Capture the cell that displays the provided text and extract its [x, y] central coordinate. 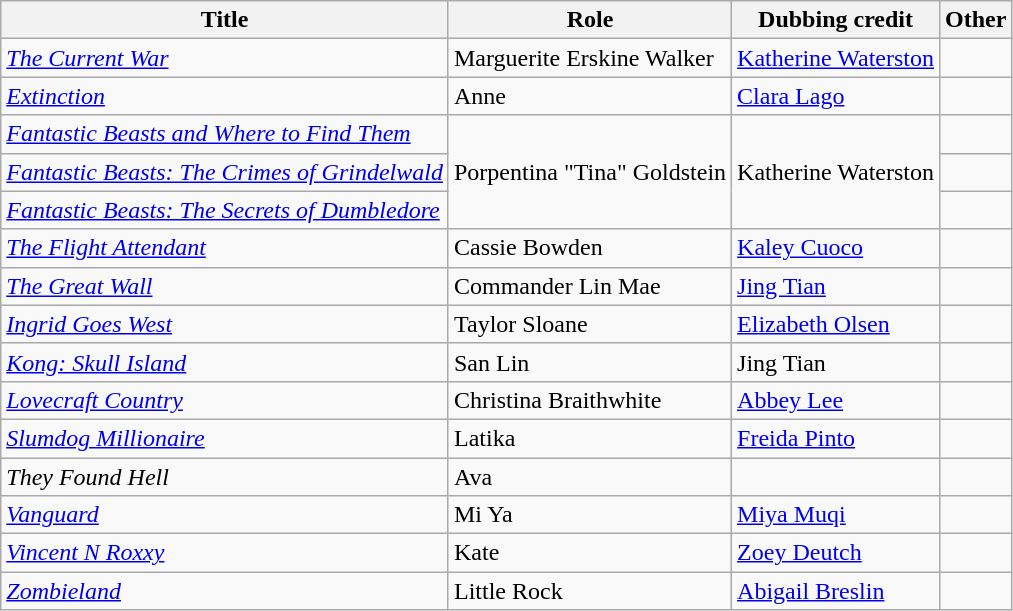
San Lin [590, 362]
Freida Pinto [836, 438]
Kate [590, 553]
Anne [590, 96]
Christina Braithwhite [590, 400]
Abbey Lee [836, 400]
Slumdog Millionaire [225, 438]
Dubbing credit [836, 20]
Lovecraft Country [225, 400]
They Found Hell [225, 477]
Vincent N Roxxy [225, 553]
The Current War [225, 58]
Marguerite Erskine Walker [590, 58]
Mi Ya [590, 515]
Little Rock [590, 591]
Miya Muqi [836, 515]
Porpentina "Tina" Goldstein [590, 172]
The Great Wall [225, 286]
Kaley Cuoco [836, 248]
Fantastic Beasts: The Secrets of Dumbledore [225, 210]
Title [225, 20]
The Flight Attendant [225, 248]
Vanguard [225, 515]
Fantastic Beasts and Where to Find Them [225, 134]
Zombieland [225, 591]
Abigail Breslin [836, 591]
Zoey Deutch [836, 553]
Latika [590, 438]
Other [976, 20]
Clara Lago [836, 96]
Role [590, 20]
Fantastic Beasts: The Crimes of Grindelwald [225, 172]
Ava [590, 477]
Taylor Sloane [590, 324]
Cassie Bowden [590, 248]
Commander Lin Mae [590, 286]
Ingrid Goes West [225, 324]
Kong: Skull Island [225, 362]
Extinction [225, 96]
Elizabeth Olsen [836, 324]
